Identify which cell holds the provided text, then report its (x, y) central coordinate. 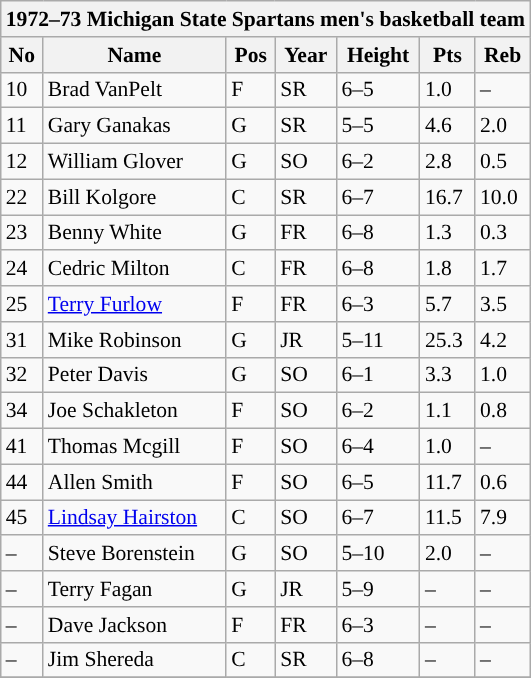
25 (22, 304)
10 (22, 90)
6–1 (378, 375)
Jim Shereda (134, 660)
Pts (448, 55)
Bill Kolgore (134, 197)
Mike Robinson (134, 340)
11.5 (448, 518)
5–10 (378, 554)
5–5 (378, 126)
Peter Davis (134, 375)
Cedric Milton (134, 269)
44 (22, 482)
0.8 (502, 411)
23 (22, 233)
Lindsay Hairston (134, 518)
32 (22, 375)
Dave Jackson (134, 625)
Year (306, 55)
Brad VanPelt (134, 90)
6–4 (378, 447)
22 (22, 197)
Terry Fagan (134, 589)
Terry Furlow (134, 304)
Name (134, 55)
7.9 (502, 518)
Joe Schakleton (134, 411)
Pos (250, 55)
1.3 (448, 233)
41 (22, 447)
William Glover (134, 162)
4.6 (448, 126)
5.7 (448, 304)
4.2 (502, 340)
12 (22, 162)
11.7 (448, 482)
5–11 (378, 340)
Benny White (134, 233)
1972–73 Michigan State Spartans men's basketball team (266, 19)
0.5 (502, 162)
45 (22, 518)
No (22, 55)
Steve Borenstein (134, 554)
Allen Smith (134, 482)
1.7 (502, 269)
3.5 (502, 304)
3.3 (448, 375)
Height (378, 55)
Gary Ganakas (134, 126)
25.3 (448, 340)
5–9 (378, 589)
10.0 (502, 197)
34 (22, 411)
2.8 (448, 162)
Thomas Mcgill (134, 447)
0.3 (502, 233)
16.7 (448, 197)
0.6 (502, 482)
31 (22, 340)
Reb (502, 55)
11 (22, 126)
24 (22, 269)
1.1 (448, 411)
1.8 (448, 269)
